Output the (x, y) coordinate of the center of the cell containing the given text.  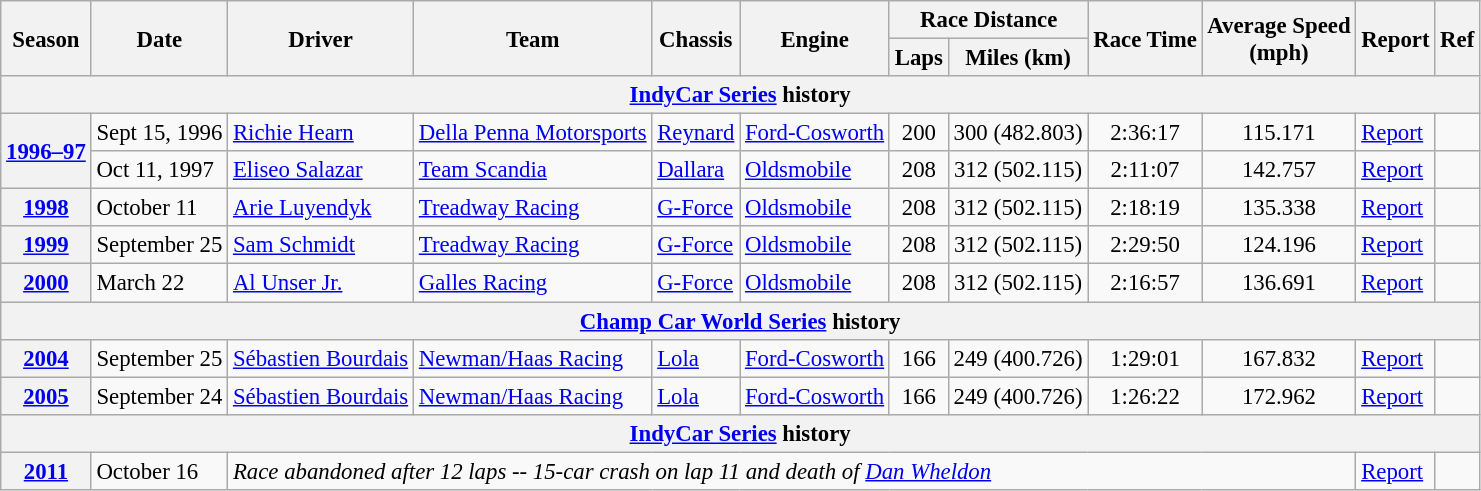
Engine (815, 38)
Season (46, 38)
Race abandoned after 12 laps -- 15-car crash on lap 11 and death of Dan Wheldon (792, 471)
Team (532, 38)
Sept 15, 1996 (160, 133)
200 (918, 133)
2:16:57 (1145, 283)
March 22 (160, 283)
Race Distance (988, 20)
October 11 (160, 208)
1996–97 (46, 152)
October 16 (160, 471)
Date (160, 38)
Ref (1458, 38)
167.832 (1279, 358)
Al Unser Jr. (321, 283)
Richie Hearn (321, 133)
2:36:17 (1145, 133)
2000 (46, 283)
Della Penna Motorsports (532, 133)
1998 (46, 208)
135.338 (1279, 208)
1999 (46, 245)
172.962 (1279, 396)
Eliseo Salazar (321, 170)
Dallara (696, 170)
Champ Car World Series history (740, 321)
Average Speed(mph) (1279, 38)
2:11:07 (1145, 170)
Chassis (696, 38)
Arie Luyendyk (321, 208)
2004 (46, 358)
Laps (918, 58)
Sam Schmidt (321, 245)
September 24 (160, 396)
124.196 (1279, 245)
300 (482.803) (1018, 133)
2:29:50 (1145, 245)
Oct 11, 1997 (160, 170)
136.691 (1279, 283)
Galles Racing (532, 283)
Miles (km) (1018, 58)
2:18:19 (1145, 208)
115.171 (1279, 133)
142.757 (1279, 170)
2005 (46, 396)
2011 (46, 471)
1:26:22 (1145, 396)
Team Scandia (532, 170)
Reynard (696, 133)
Race Time (1145, 38)
1:29:01 (1145, 358)
Driver (321, 38)
